From the cell containing the given text, extract its center point as [x, y] coordinate. 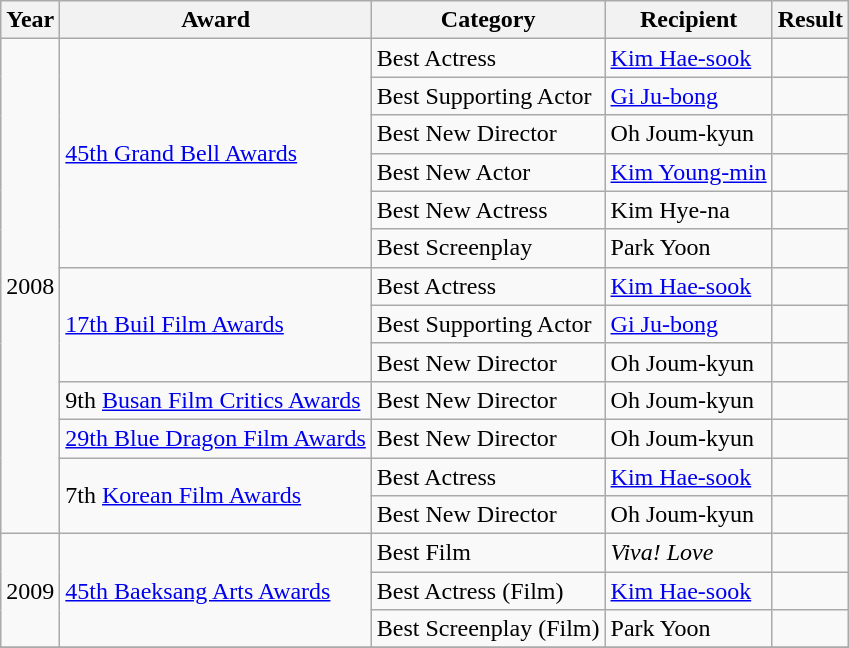
45th Baeksang Arts Awards [216, 591]
7th Korean Film Awards [216, 496]
Award [216, 20]
45th Grand Bell Awards [216, 153]
Best New Actress [488, 210]
17th Buil Film Awards [216, 324]
2008 [30, 286]
9th Busan Film Critics Awards [216, 400]
2009 [30, 591]
Best New Actor [488, 172]
Best Film [488, 553]
Best Screenplay (Film) [488, 629]
Result [810, 20]
Best Screenplay [488, 248]
Kim Hye-na [688, 210]
Recipient [688, 20]
29th Blue Dragon Film Awards [216, 438]
Viva! Love [688, 553]
Kim Young-min [688, 172]
Best Actress (Film) [488, 591]
Category [488, 20]
Year [30, 20]
